Search for the cell housing the specified text and yield its [x, y] center coordinate. 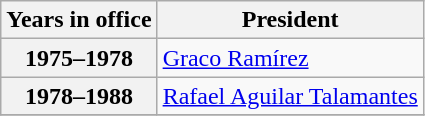
1978–1988 [79, 96]
Years in office [79, 20]
Graco Ramírez [290, 58]
President [290, 20]
Rafael Aguilar Talamantes [290, 96]
1975–1978 [79, 58]
